Provide the [x, y] coordinate of the cell's center where the given text is located.  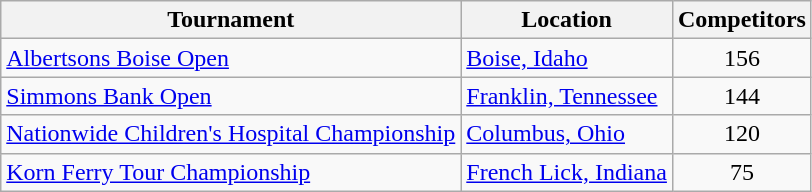
Tournament [231, 20]
Competitors [742, 20]
Location [567, 20]
Franklin, Tennessee [567, 96]
144 [742, 96]
Korn Ferry Tour Championship [231, 172]
Boise, Idaho [567, 58]
Simmons Bank Open [231, 96]
120 [742, 134]
75 [742, 172]
Albertsons Boise Open [231, 58]
Columbus, Ohio [567, 134]
French Lick, Indiana [567, 172]
156 [742, 58]
Nationwide Children's Hospital Championship [231, 134]
